Output the (x, y) coordinate of the center of the cell containing the given text.  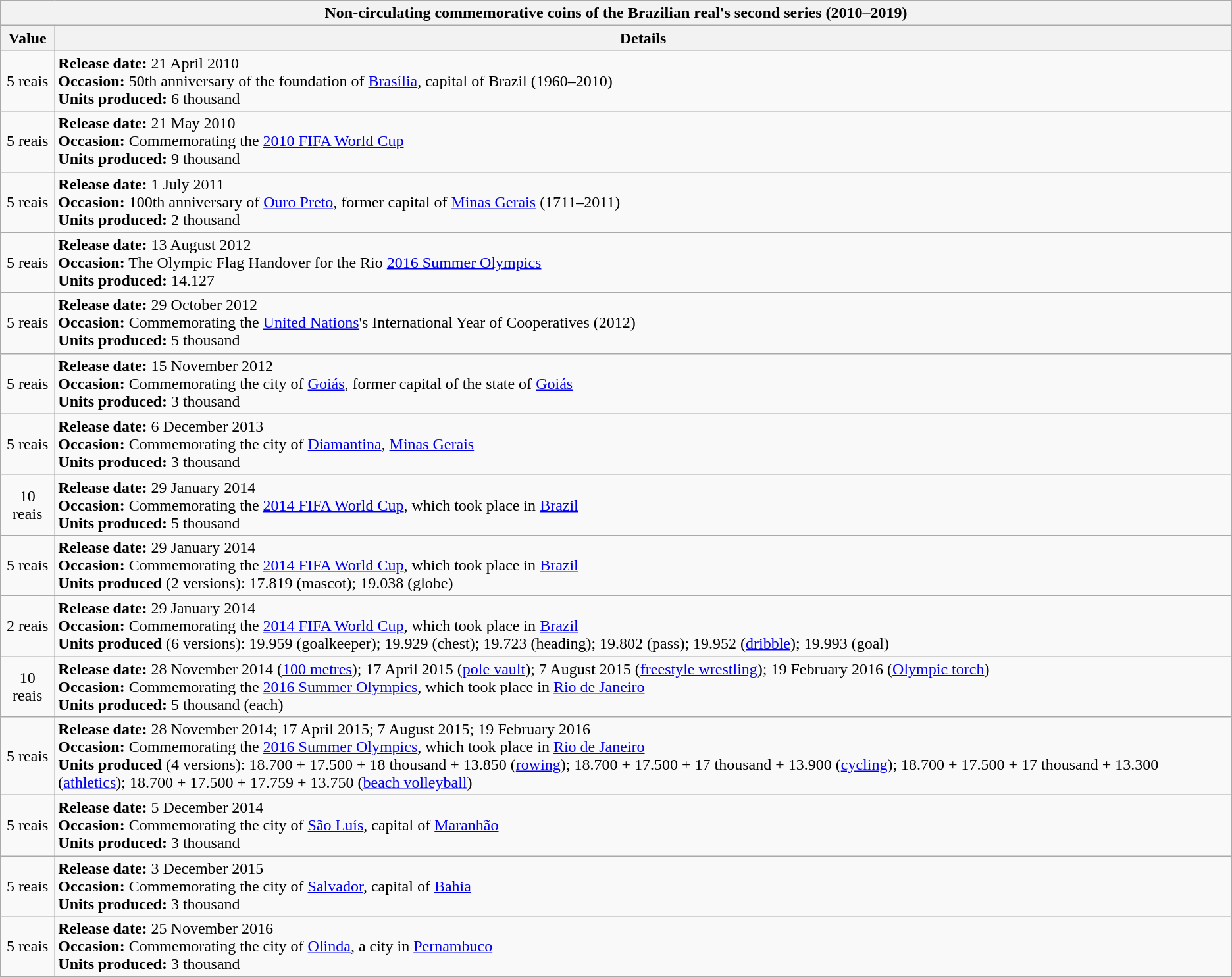
Release date: 25 November 2016Occasion: Commemorating the city of Olinda, a city in PernambucoUnits produced: 3 thousand (643, 947)
Release date: 21 April 2010Occasion: 50th anniversary of the foundation of Brasília, capital of Brazil (1960–2010)Units produced: 6 thousand (643, 81)
2 reais (28, 626)
Release date: 5 December 2014Occasion: Commemorating the city of São Luís, capital of MaranhãoUnits produced: 3 thousand (643, 826)
Release date: 13 August 2012Occasion: The Olympic Flag Handover for the Rio 2016 Summer OlympicsUnits produced: 14.127 (643, 263)
Non-circulating commemorative coins of the Brazilian real's second series (2010–2019) (616, 13)
Value (28, 38)
Details (643, 38)
Release date: 6 December 2013Occasion: Commemorating the city of Diamantina, Minas GeraisUnits produced: 3 thousand (643, 444)
Release date: 1 July 2011Occasion: 100th anniversary of Ouro Preto, former capital of Minas Gerais (1711–2011)Units produced: 2 thousand (643, 202)
Release date: 3 December 2015Occasion: Commemorating the city of Salvador, capital of BahiaUnits produced: 3 thousand (643, 886)
Release date: 21 May 2010Occasion: Commemorating the 2010 FIFA World CupUnits produced: 9 thousand (643, 141)
Release date: 29 October 2012Occasion: Commemorating the United Nations's International Year of Cooperatives (2012)Units produced: 5 thousand (643, 323)
Release date: 29 January 2014Occasion: Commemorating the 2014 FIFA World Cup, which took place in BrazilUnits produced: 5 thousand (643, 505)
Release date: 15 November 2012Occasion: Commemorating the city of Goiás, former capital of the state of GoiásUnits produced: 3 thousand (643, 384)
